Identify which cell holds the provided text, then report its [x, y] central coordinate. 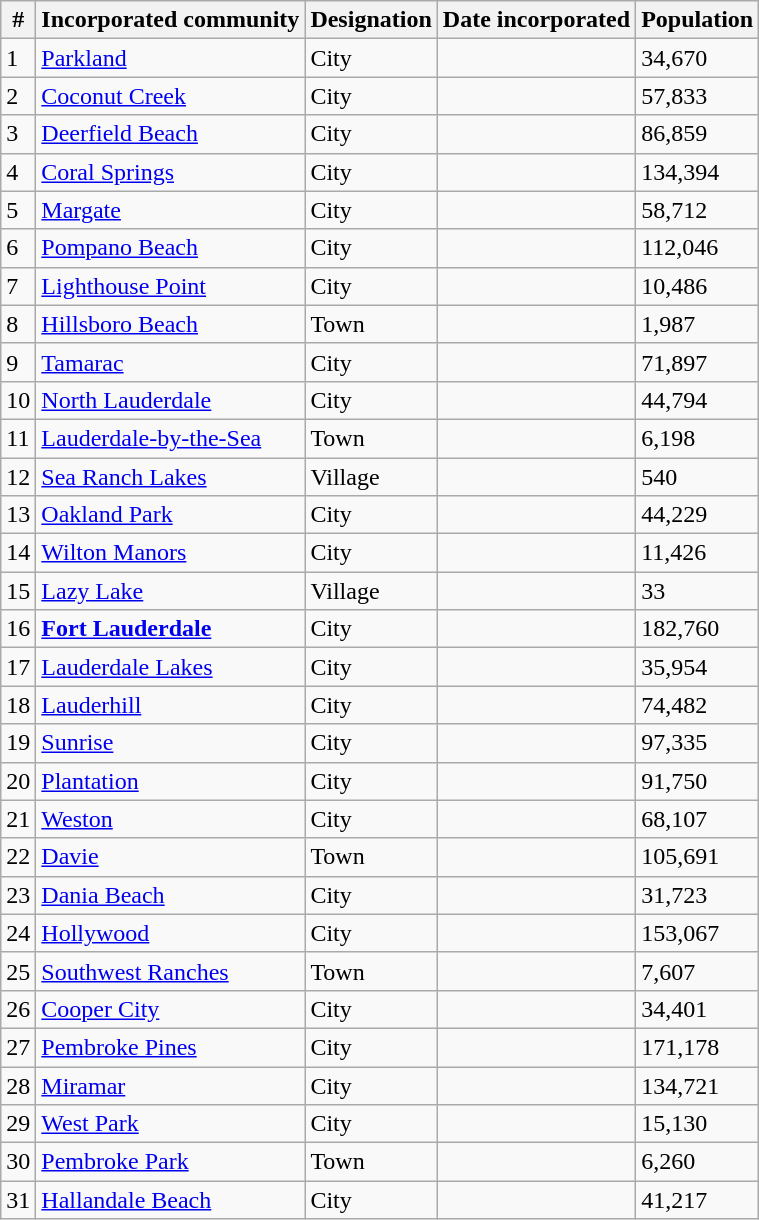
44,229 [698, 515]
6,260 [698, 1162]
Sunrise [170, 743]
35,954 [698, 667]
5 [18, 210]
Lauderdale-by-the-Sea [170, 438]
18 [18, 705]
Date incorporated [536, 20]
3 [18, 134]
West Park [170, 1124]
Oakland Park [170, 515]
Coral Springs [170, 172]
Miramar [170, 1085]
14 [18, 553]
11,426 [698, 553]
171,178 [698, 1047]
# [18, 20]
68,107 [698, 819]
26 [18, 1009]
Pembroke Pines [170, 1047]
Dania Beach [170, 895]
Lazy Lake [170, 591]
19 [18, 743]
Lighthouse Point [170, 286]
Coconut Creek [170, 96]
1,987 [698, 324]
Parkland [170, 58]
Pompano Beach [170, 248]
24 [18, 933]
97,335 [698, 743]
Hollywood [170, 933]
Hillsboro Beach [170, 324]
4 [18, 172]
8 [18, 324]
12 [18, 477]
41,217 [698, 1200]
7 [18, 286]
105,691 [698, 857]
11 [18, 438]
Deerfield Beach [170, 134]
7,607 [698, 971]
Southwest Ranches [170, 971]
10 [18, 400]
134,394 [698, 172]
86,859 [698, 134]
10,486 [698, 286]
Margate [170, 210]
22 [18, 857]
20 [18, 781]
Designation [371, 20]
25 [18, 971]
Plantation [170, 781]
Davie [170, 857]
23 [18, 895]
Wilton Manors [170, 553]
17 [18, 667]
112,046 [698, 248]
North Lauderdale [170, 400]
540 [698, 477]
6 [18, 248]
Weston [170, 819]
21 [18, 819]
9 [18, 362]
153,067 [698, 933]
31 [18, 1200]
Lauderhill [170, 705]
44,794 [698, 400]
30 [18, 1162]
27 [18, 1047]
13 [18, 515]
91,750 [698, 781]
28 [18, 1085]
Pembroke Park [170, 1162]
57,833 [698, 96]
15,130 [698, 1124]
2 [18, 96]
Incorporated community [170, 20]
Hallandale Beach [170, 1200]
Lauderdale Lakes [170, 667]
29 [18, 1124]
Cooper City [170, 1009]
134,721 [698, 1085]
33 [698, 591]
58,712 [698, 210]
Fort Lauderdale [170, 629]
Tamarac [170, 362]
182,760 [698, 629]
15 [18, 591]
Population [698, 20]
31,723 [698, 895]
74,482 [698, 705]
34,670 [698, 58]
71,897 [698, 362]
1 [18, 58]
Sea Ranch Lakes [170, 477]
6,198 [698, 438]
34,401 [698, 1009]
16 [18, 629]
